Capture the cell that displays the provided text and extract its (X, Y) central coordinate. 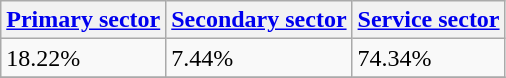
7.44% (259, 58)
18.22% (84, 58)
Primary sector (84, 20)
Service sector (428, 20)
Secondary sector (259, 20)
74.34% (428, 58)
